Determine the [x, y] coordinate at the center of the cell enclosing the given text.  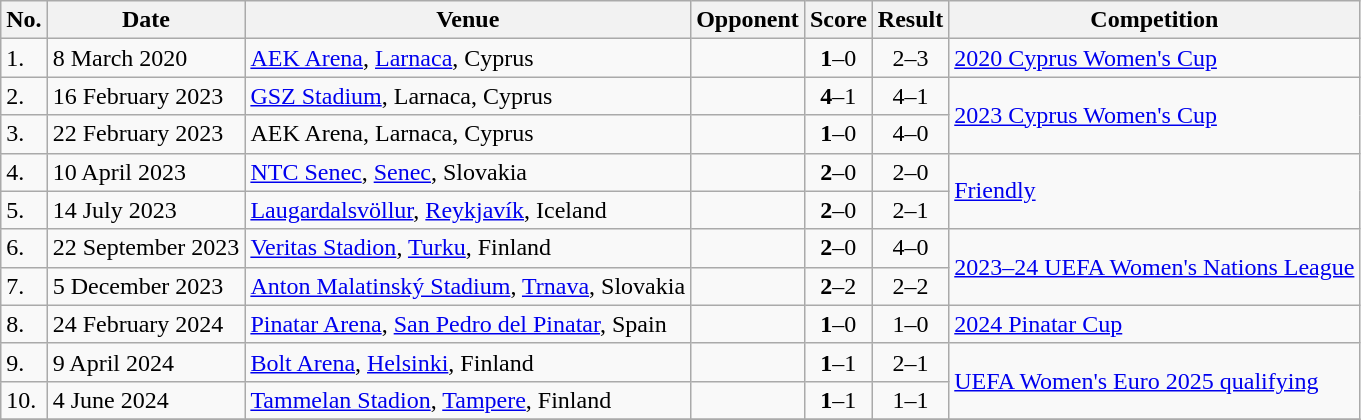
8 March 2020 [146, 58]
Opponent [748, 20]
2. [24, 96]
2023 Cyprus Women's Cup [1154, 115]
5 December 2023 [146, 286]
NTC Senec, Senec, Slovakia [468, 172]
UEFA Women's Euro 2025 qualifying [1154, 381]
Anton Malatinský Stadium, Trnava, Slovakia [468, 286]
Score [838, 20]
4. [24, 172]
3. [24, 134]
14 July 2023 [146, 210]
22 September 2023 [146, 248]
Result [910, 20]
Competition [1154, 20]
Friendly [1154, 191]
No. [24, 20]
Tammelan Stadion, Tampere, Finland [468, 400]
1. [24, 58]
2020 Cyprus Women's Cup [1154, 58]
16 February 2023 [146, 96]
10. [24, 400]
6. [24, 248]
9 April 2024 [146, 362]
8. [24, 324]
4 June 2024 [146, 400]
Pinatar Arena, San Pedro del Pinatar, Spain [468, 324]
2–3 [910, 58]
Laugardalsvöllur, Reykjavík, Iceland [468, 210]
9. [24, 362]
GSZ Stadium, Larnaca, Cyprus [468, 96]
7. [24, 286]
24 February 2024 [146, 324]
Venue [468, 20]
2023–24 UEFA Women's Nations League [1154, 267]
Date [146, 20]
5. [24, 210]
22 February 2023 [146, 134]
2024 Pinatar Cup [1154, 324]
Veritas Stadion, Turku, Finland [468, 248]
10 April 2023 [146, 172]
Bolt Arena, Helsinki, Finland [468, 362]
